Return [X, Y] of the center of cell containing provided text 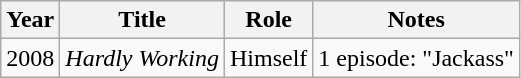
Year [30, 20]
Hardly Working [142, 58]
2008 [30, 58]
Notes [416, 20]
1 episode: "Jackass" [416, 58]
Title [142, 20]
Himself [268, 58]
Role [268, 20]
